Search for the cell housing the specified text and yield its (x, y) center coordinate. 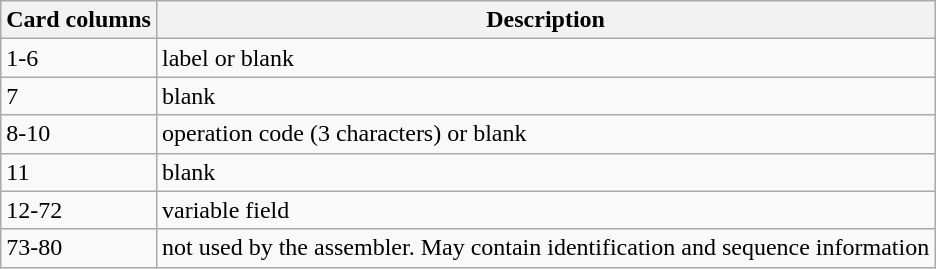
variable field (545, 210)
Card columns (79, 20)
1-6 (79, 58)
Description (545, 20)
8-10 (79, 134)
12-72 (79, 210)
operation code (3 characters) or blank (545, 134)
7 (79, 96)
not used by the assembler. May contain identification and sequence information (545, 248)
label or blank (545, 58)
11 (79, 172)
73-80 (79, 248)
